Return the (x, y) coordinate for the center point of the cell that contains the specified text.  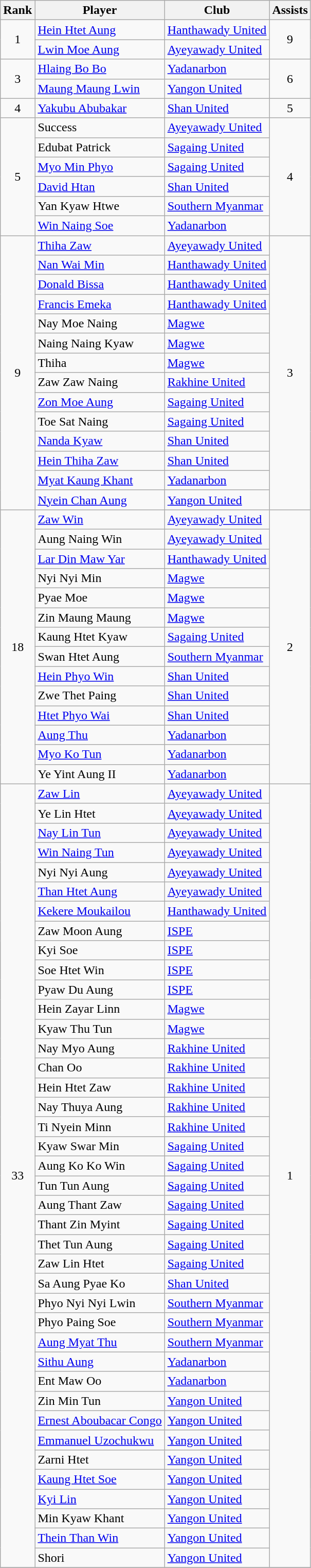
Hein Zayar Linn (100, 1009)
Zwe Thet Paing (100, 696)
Ye Lin Htet (100, 813)
Emmanuel Uzochukwu (100, 1440)
Kyaw Thu Tun (100, 1029)
Shori (100, 1558)
Myo Ko Tun (100, 754)
Thet Tun Aung (100, 1244)
Hein Thiha Zaw (100, 461)
Lwin Moe Aung (100, 49)
Kyi Soe (100, 950)
Aung Ko Ko Win (100, 1166)
Rank (17, 10)
Club (217, 10)
Chan Oo (100, 1068)
Hein Htet Aung (100, 30)
Hein Phyo Win (100, 676)
33 (17, 1175)
18 (17, 646)
Win Naing Tun (100, 852)
Myat Kaung Khant (100, 480)
Thant Zin Myint (100, 1225)
Kyi Lin (100, 1499)
Success (100, 128)
Swan Htet Aung (100, 657)
Ye Yint Aung II (100, 774)
Pyae Moe (100, 598)
Edubat Patrick (100, 147)
Ent Maw Oo (100, 1381)
Zin Min Tun (100, 1401)
Zaw Win (100, 519)
Kaung Htet Kyaw (100, 637)
Aung Thu (100, 735)
Hein Htet Zaw (100, 1087)
Zaw Moon Aung (100, 931)
Zon Moe Aung (100, 402)
Nyein Chan Aung (100, 500)
Yan Kyaw Htwe (100, 206)
Thiha Zaw (100, 245)
Yakubu Abubakar (100, 108)
Sithu Aung (100, 1362)
Nay Lin Tun (100, 833)
Nyi Nyi Min (100, 578)
2 (290, 646)
Hlaing Bo Bo (100, 69)
Nay Moe Naing (100, 324)
Aung Naing Win (100, 539)
Thein Than Win (100, 1538)
Nanda Kyaw (100, 441)
Kyaw Swar Min (100, 1146)
Nyi Nyi Aung (100, 872)
Aung Myat Thu (100, 1342)
Zaw Lin (100, 794)
Ti Nyein Minn (100, 1126)
Lar Din Maw Yar (100, 558)
Donald Bissa (100, 285)
Than Htet Aung (100, 892)
Nay Myo Aung (100, 1048)
Aung Thant Zaw (100, 1205)
Pyaw Du Aung (100, 990)
Francis Emeka (100, 304)
Zin Maung Maung (100, 618)
Htet Phyo Wai (100, 715)
Nay Thuya Aung (100, 1107)
Zarni Htet (100, 1459)
Kaung Htet Soe (100, 1479)
Zaw Lin Htet (100, 1264)
Soe Htet Win (100, 970)
Kekere Moukailou (100, 911)
Min Kyaw Khant (100, 1519)
Myo Min Phyo (100, 167)
Thiha (100, 363)
6 (290, 79)
Maung Maung Lwin (100, 89)
Sa Aung Pyae Ko (100, 1283)
Win Naing Soe (100, 225)
Toe Sat Naing (100, 421)
Player (100, 10)
Ernest Aboubacar Congo (100, 1420)
Naing Naing Kyaw (100, 343)
David Htan (100, 186)
Zaw Zaw Naing (100, 382)
Tun Tun Aung (100, 1185)
Phyo Nyi Nyi Lwin (100, 1303)
Nan Wai Min (100, 265)
Phyo Paing Soe (100, 1323)
Assists (290, 10)
